Return (X, Y) of the center of cell containing provided text 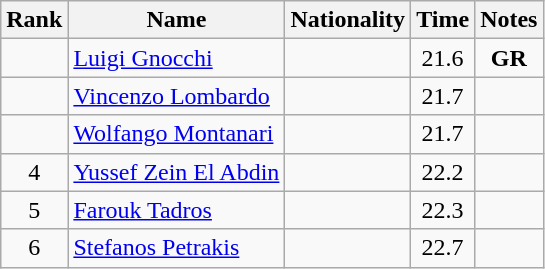
GR (509, 58)
22.7 (443, 248)
Wolfango Montanari (176, 134)
22.3 (443, 210)
Luigi Gnocchi (176, 58)
5 (34, 210)
22.2 (443, 172)
Yussef Zein El Abdin (176, 172)
4 (34, 172)
Rank (34, 20)
6 (34, 248)
Time (443, 20)
Vincenzo Lombardo (176, 96)
Farouk Tadros (176, 210)
21.6 (443, 58)
Nationality (348, 20)
Stefanos Petrakis (176, 248)
Notes (509, 20)
Name (176, 20)
